Detect which cell encompasses the target text, then output its [X, Y] center coordinate. 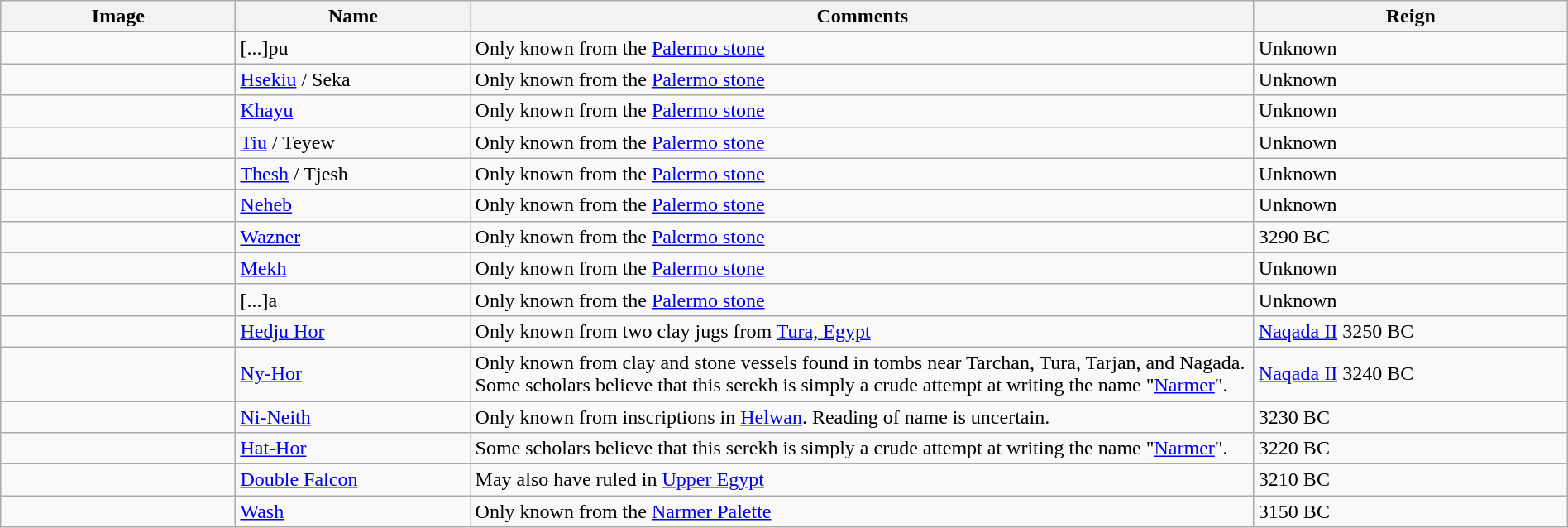
Khayu [353, 111]
Image [118, 17]
Comments [862, 17]
Only known from the Narmer Palette [862, 511]
Naqada II 3240 BC [1411, 374]
Thesh / Tjesh [353, 174]
Only known from two clay jugs from Tura, Egypt [862, 331]
3220 BC [1411, 449]
[...]a [353, 300]
Ny-Hor [353, 374]
Tiu / Teyew [353, 142]
Wazner [353, 237]
Mekh [353, 268]
Neheb [353, 205]
3290 BC [1411, 237]
Ni-Neith [353, 416]
3230 BC [1411, 416]
Hat-Hor [353, 449]
3150 BC [1411, 511]
3210 BC [1411, 480]
Hedju Hor [353, 331]
Hsekiu / Seka [353, 79]
[...]pu [353, 48]
Wash [353, 511]
Naqada II 3250 BC [1411, 331]
Double Falcon [353, 480]
May also have ruled in Upper Egypt [862, 480]
Some scholars believe that this serekh is simply a crude attempt at writing the name "Narmer". [862, 449]
Only known from inscriptions in Helwan. Reading of name is uncertain. [862, 416]
Name [353, 17]
Reign [1411, 17]
